Determine the [X, Y] coordinate at the center of the cell enclosing the given text.  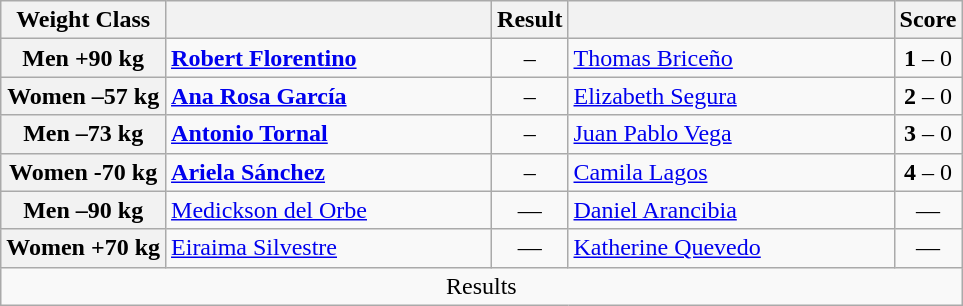
Women -70 kg [84, 172]
Robert Florentino [329, 58]
Results [482, 286]
2 – 0 [928, 96]
Women –57 kg [84, 96]
Medickson del Orbe [329, 210]
Juan Pablo Vega [731, 134]
Ana Rosa García [329, 96]
Antonio Tornal [329, 134]
Weight Class [84, 20]
Men –73 kg [84, 134]
1 – 0 [928, 58]
Ariela Sánchez [329, 172]
Score [928, 20]
Katherine Quevedo [731, 248]
4 – 0 [928, 172]
Camila Lagos [731, 172]
Men –90 kg [84, 210]
Daniel Arancibia [731, 210]
Men +90 kg [84, 58]
Thomas Briceño [731, 58]
Result [530, 20]
Women +70 kg [84, 248]
Eiraima Silvestre [329, 248]
3 – 0 [928, 134]
Elizabeth Segura [731, 96]
